Detect which cell encompasses the target text, then output its (x, y) center coordinate. 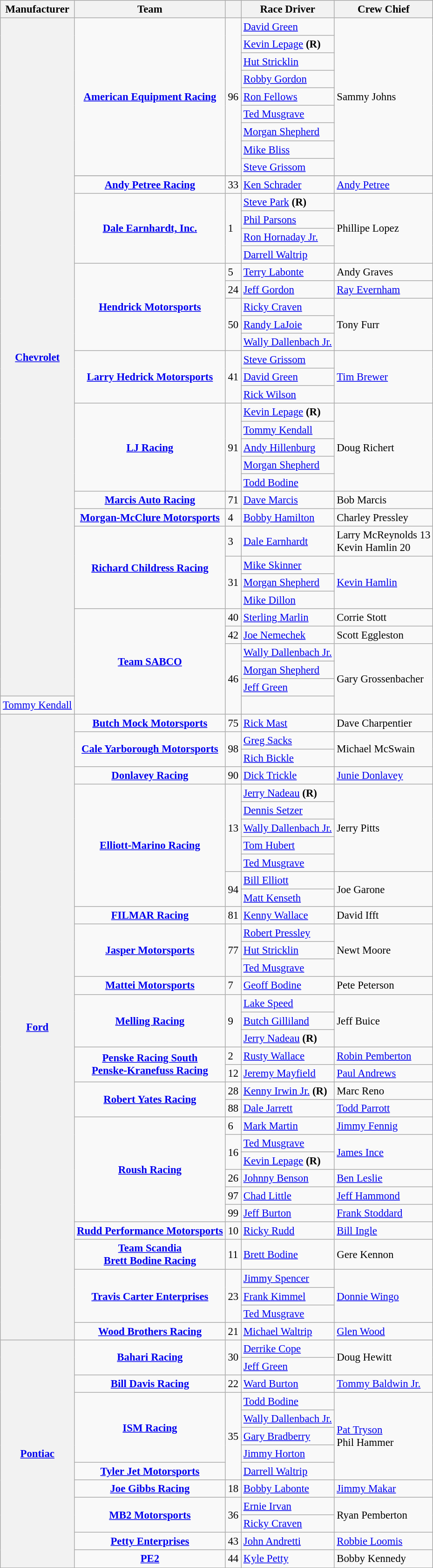
23 (233, 1296)
Sammy Johns (384, 97)
Ken Schrader (288, 185)
Petty Enterprises (150, 1541)
Gary Bradberry (288, 1436)
Rusty Wallace (288, 1056)
Pontiac (37, 1453)
24 (233, 289)
18 (233, 1489)
Jasper Motorsports (150, 951)
36 (233, 1515)
Jeff Burton (288, 1213)
Bahari Racing (150, 1357)
46 (233, 679)
Phil Parsons (288, 220)
Team ScandiaBrett Bodine Racing (150, 1255)
MB2 Motorsports (150, 1515)
Melling Racing (150, 1021)
Rudd Performance Motorsports (150, 1231)
Joe Nemechek (288, 635)
Donlavey Racing (150, 775)
22 (233, 1384)
Mike Dillon (288, 600)
Lake Speed (288, 1003)
Jimmy Spencer (288, 1279)
1 (233, 228)
Tommy Baldwin Jr. (384, 1384)
42 (233, 635)
Sterling Marlin (288, 618)
11 (233, 1255)
Hendrick Motorsports (150, 307)
Mattei Motorsports (150, 986)
Pete Peterson (384, 986)
31 (233, 583)
7 (233, 986)
Robin Pemberton (384, 1056)
PE2 (150, 1559)
Robbie Loomis (384, 1541)
Frank Kimmel (288, 1296)
Roush Racing (150, 1169)
Robby Gordon (288, 79)
Phillipe Lopez (384, 228)
10 (233, 1231)
94 (233, 889)
Todd Parrott (384, 1108)
Crew Chief (384, 9)
Bob Marcis (384, 500)
Michael McSwain (384, 749)
Team SABCO (150, 661)
81 (233, 915)
Kevin Hamlin (384, 583)
Ron Fellows (288, 97)
Jimmy Makar (384, 1489)
75 (233, 723)
Team (150, 9)
Elliott-Marino Racing (150, 846)
Kenny Wallace (288, 915)
Joe Garone (384, 889)
Wood Brothers Racing (150, 1331)
Andy Petree Racing (150, 185)
Robert Pressley (288, 933)
Bobby Kennedy (384, 1559)
Doug Richert (384, 447)
Glen Wood (384, 1331)
Tyler Jet Motorsports (150, 1472)
13 (233, 828)
Rich Bickle (288, 758)
Chevrolet (37, 358)
Gere Kennon (384, 1255)
99 (233, 1213)
Dennis Setzer (288, 811)
Mike Bliss (288, 150)
Andy Hillenburg (288, 447)
Derrike Cope (288, 1348)
Kyle Petty (288, 1559)
Tom Hubert (288, 846)
41 (233, 378)
33 (233, 185)
Richard Childress Racing (150, 568)
Jeremy Mayfield (288, 1073)
Brett Bodine (288, 1255)
John Andretti (288, 1541)
Chad Little (288, 1196)
88 (233, 1108)
Pat Tryson Phil Hammer (384, 1436)
Greg Sacks (288, 740)
Geoff Bodine (288, 986)
91 (233, 447)
Dick Trickle (288, 775)
Junie Donlavey (384, 775)
American Equipment Racing (150, 97)
Ricky Rudd (288, 1231)
Cale Yarborough Motorsports (150, 749)
Newt Moore (384, 951)
Frank Stoddard (384, 1213)
30 (233, 1357)
Race Driver (288, 9)
Dale Earnhardt, Inc. (150, 228)
16 (233, 1152)
Michael Waltrip (288, 1331)
90 (233, 775)
Andy Petree (384, 185)
Marcis Auto Racing (150, 500)
LJ Racing (150, 447)
FILMAR Racing (150, 915)
Paul Andrews (384, 1073)
Bill Davis Racing (150, 1384)
26 (233, 1178)
2 (233, 1056)
Jeff Gordon (288, 289)
9 (233, 1021)
Ernie Irvan (288, 1506)
Terry Labonte (288, 272)
Andy Graves (384, 272)
Ron Hornaday Jr. (288, 237)
Dale Jarrett (288, 1108)
35 (233, 1436)
96 (233, 97)
Jeff Hammond (384, 1196)
James Ince (384, 1152)
Jerry Pitts (384, 828)
Morgan-McClure Motorsports (150, 517)
50 (233, 324)
Rick Mast (288, 723)
Kenny Irwin Jr. (R) (288, 1091)
Butch Mock Motorsports (150, 723)
28 (233, 1091)
Doug Hewitt (384, 1357)
Larry McReynolds 13Kevin Hamlin 20 (384, 542)
Steve Park (R) (288, 202)
David Ifft (384, 915)
Scott Eggleston (384, 635)
12 (233, 1073)
ISM Racing (150, 1427)
Jimmy Horton (288, 1454)
Gary Grossenbacher (384, 679)
Jeff Buice (384, 1021)
Rick Wilson (288, 395)
Ray Evernham (384, 289)
44 (233, 1559)
Charley Pressley (384, 517)
97 (233, 1196)
Bill Elliott (288, 880)
Butch Gilliland (288, 1021)
21 (233, 1331)
6 (233, 1126)
71 (233, 500)
Tony Furr (384, 324)
4 (233, 517)
Dale Earnhardt (288, 542)
Dave Marcis (288, 500)
Ryan Pemberton (384, 1515)
Mike Skinner (288, 565)
Mark Martin (288, 1126)
Tim Brewer (384, 378)
Dave Charpentier (384, 723)
5 (233, 272)
Corrie Stott (384, 618)
40 (233, 618)
Travis Carter Enterprises (150, 1296)
Larry Hedrick Motorsports (150, 378)
Penske Racing SouthPenske-Kranefuss Racing (150, 1065)
Marc Reno (384, 1091)
Ward Burton (288, 1384)
Matt Kenseth (288, 898)
Ben Leslie (384, 1178)
Bill Ingle (384, 1231)
43 (233, 1541)
98 (233, 749)
Johnny Benson (288, 1178)
Ford (37, 1027)
Jimmy Fennig (384, 1126)
Manufacturer (37, 9)
Bobby Hamilton (288, 517)
Randy LaJoie (288, 325)
Robert Yates Racing (150, 1099)
77 (233, 951)
Joe Gibbs Racing (150, 1489)
3 (233, 542)
Donnie Wingo (384, 1296)
Bobby Labonte (288, 1489)
